Output the (X, Y) coordinate of the center of the cell containing the given text.  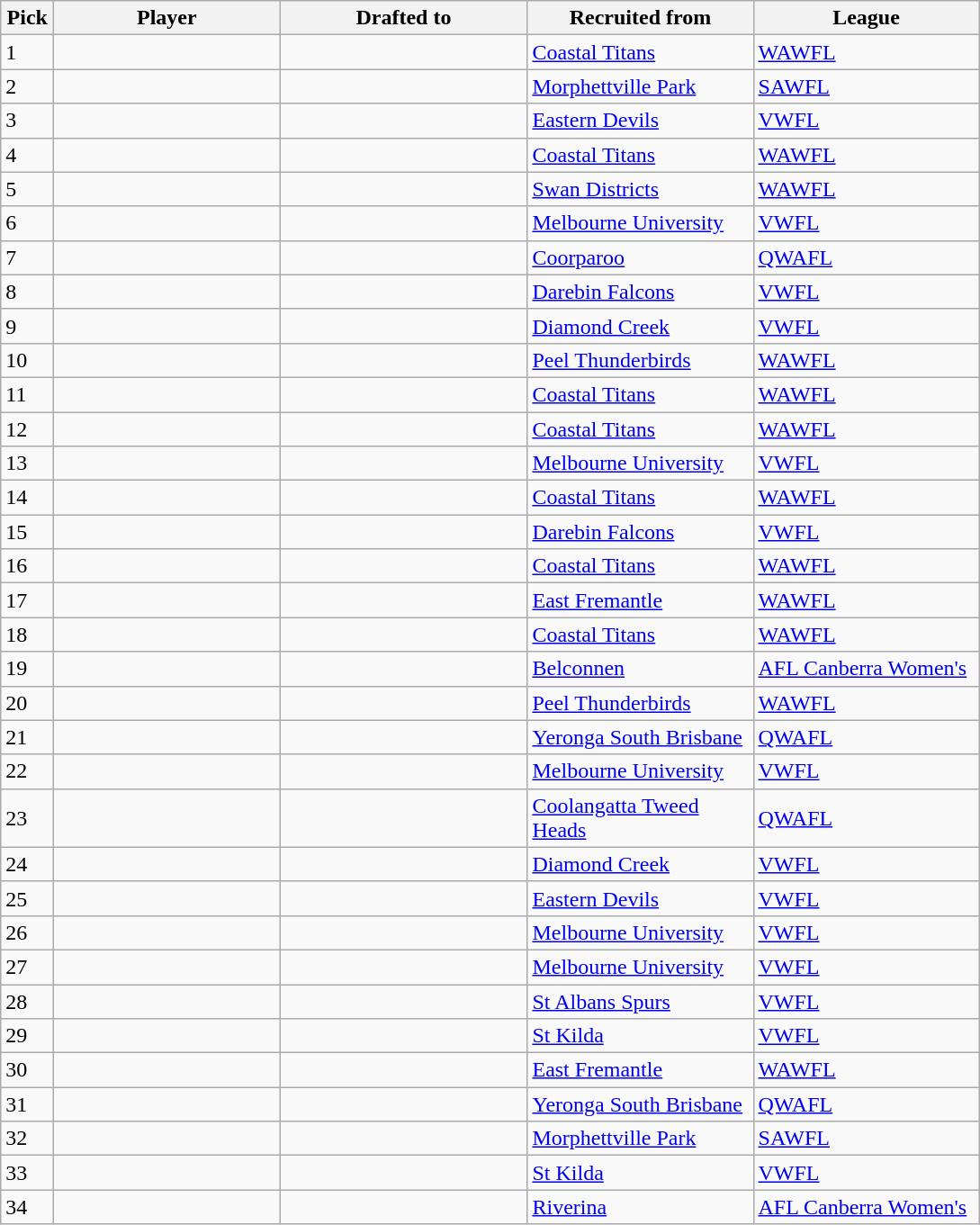
St Albans Spurs (641, 1002)
11 (27, 394)
4 (27, 155)
28 (27, 1002)
14 (27, 498)
23 (27, 817)
25 (27, 898)
26 (27, 932)
10 (27, 360)
32 (27, 1139)
Riverina (641, 1207)
33 (27, 1173)
7 (27, 257)
21 (27, 737)
18 (27, 635)
Coolangatta Tweed Heads (641, 817)
20 (27, 703)
Drafted to (403, 18)
Player (167, 18)
5 (27, 189)
15 (27, 532)
1 (27, 52)
3 (27, 121)
22 (27, 771)
Belconnen (641, 669)
Pick (27, 18)
30 (27, 1070)
Recruited from (641, 18)
24 (27, 864)
2 (27, 86)
12 (27, 429)
31 (27, 1104)
16 (27, 566)
19 (27, 669)
6 (27, 223)
9 (27, 326)
8 (27, 292)
27 (27, 967)
17 (27, 600)
League (866, 18)
34 (27, 1207)
29 (27, 1036)
Coorparoo (641, 257)
13 (27, 464)
Swan Districts (641, 189)
